Return the [X, Y] coordinate for the center point of the cell that contains the specified text.  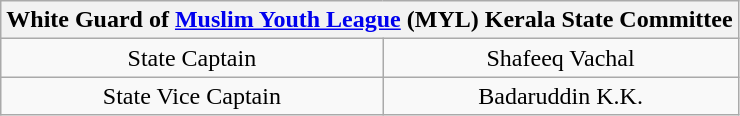
White Guard of Muslim Youth League (MYL) Kerala State Committee [370, 20]
Badaruddin K.K. [560, 96]
Shafeeq Vachal [560, 58]
State Captain [192, 58]
State Vice Captain [192, 96]
